Return (X, Y) of the center of cell containing provided text 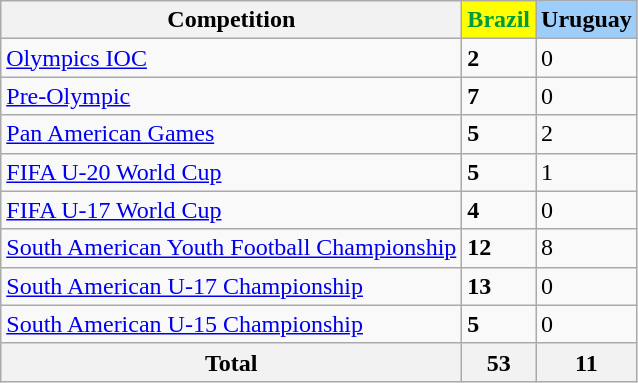
South American Youth Football Championship (232, 248)
FIFA U-20 World Cup (232, 172)
South American U-17 Championship (232, 286)
Uruguay (587, 20)
Olympics IOC (232, 58)
Pan American Games (232, 134)
8 (587, 248)
1 (587, 172)
Brazil (499, 20)
11 (587, 362)
FIFA U-17 World Cup (232, 210)
13 (499, 286)
Total (232, 362)
South American U-15 Championship (232, 324)
4 (499, 210)
7 (499, 96)
Competition (232, 20)
53 (499, 362)
Pre-Olympic (232, 96)
12 (499, 248)
